Locate the cell with the specified text and output its (X, Y) center coordinate. 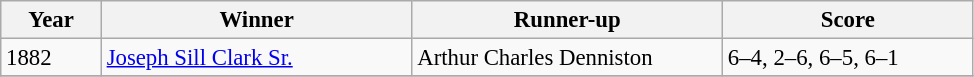
Arthur Charles Denniston (568, 58)
Winner (256, 20)
Score (848, 20)
Year (52, 20)
Joseph Sill Clark Sr. (256, 58)
1882 (52, 58)
6–4, 2–6, 6–5, 6–1 (848, 58)
Runner-up (568, 20)
